Provide the [x, y] coordinate of the cell's center where the given text is located.  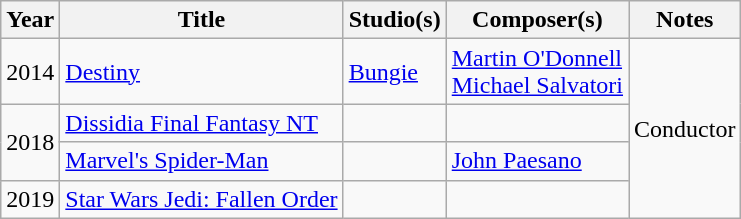
Marvel's Spider-Man [202, 161]
Bungie [394, 72]
Studio(s) [394, 20]
2018 [30, 142]
Dissidia Final Fantasy NT [202, 123]
2019 [30, 199]
Conductor [685, 128]
Notes [685, 20]
Composer(s) [537, 20]
Martin O'DonnellMichael Salvatori [537, 72]
Title [202, 20]
2014 [30, 72]
John Paesano [537, 161]
Year [30, 20]
Destiny [202, 72]
Star Wars Jedi: Fallen Order [202, 199]
